Output the [X, Y] coordinate of the center of the cell containing the given text.  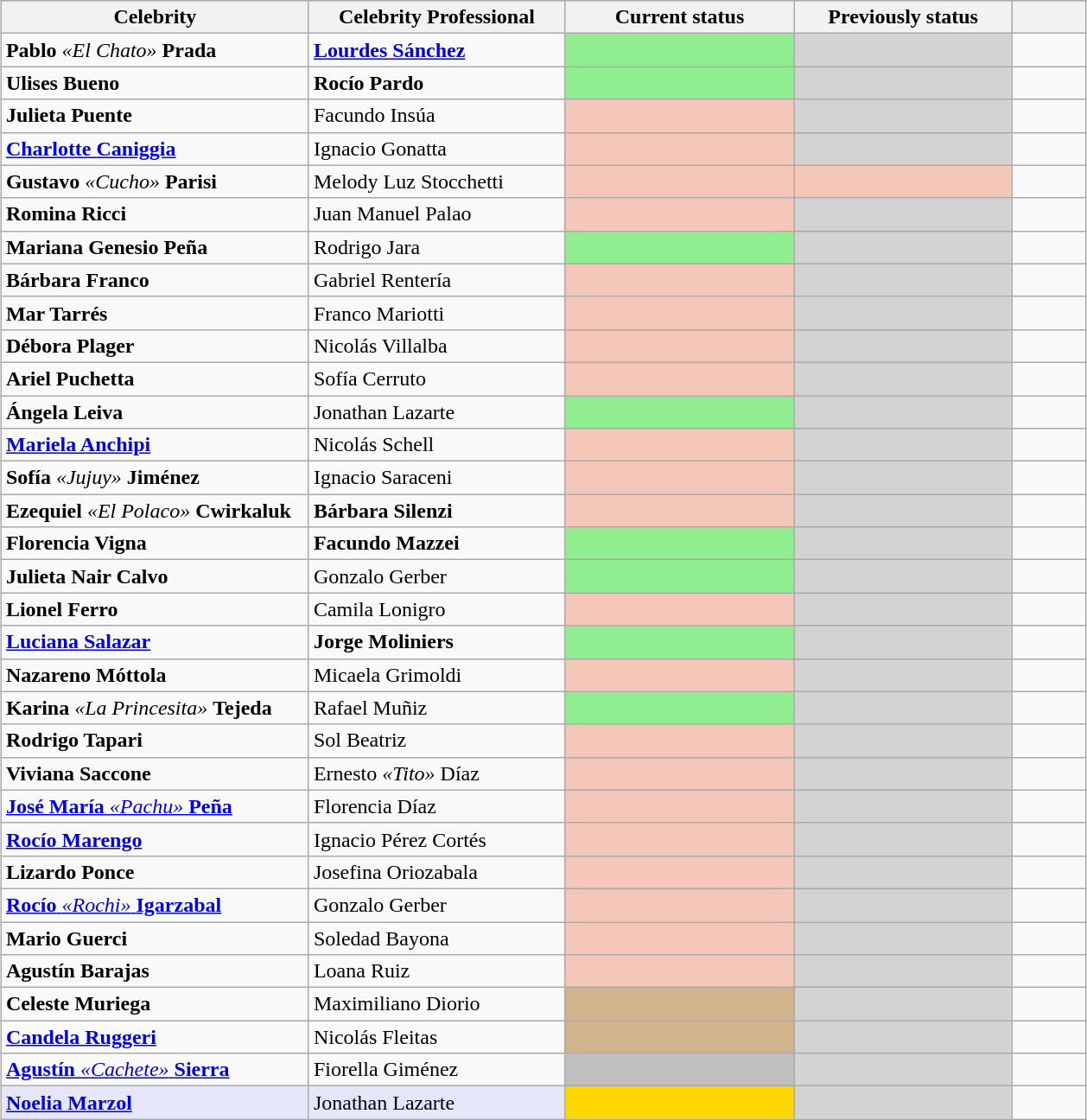
Fiorella Giménez [436, 1070]
Gustavo «Cucho» Parisi [155, 181]
Rocío Marengo [155, 839]
Nicolás Villalba [436, 346]
Nazareno Móttola [155, 675]
Micaela Grimoldi [436, 675]
Ariel Puchetta [155, 379]
Previously status [904, 17]
Sofía Cerruto [436, 379]
José María «Pachu» Peña [155, 806]
Romina Ricci [155, 214]
Agustín Barajas [155, 971]
Soledad Bayona [436, 938]
Florencia Vigna [155, 544]
Gabriel Rentería [436, 280]
Ignacio Gonatta [436, 149]
Rodrigo Tapari [155, 741]
Ignacio Pérez Cortés [436, 839]
Nicolás Fleitas [436, 1037]
Sol Beatriz [436, 741]
Débora Plager [155, 346]
Maximiliano Diorio [436, 1004]
Agustín «Cachete» Sierra [155, 1070]
Melody Luz Stocchetti [436, 181]
Ernesto «Tito» Díaz [436, 773]
Franco Mariotti [436, 313]
Facundo Mazzei [436, 544]
Florencia Díaz [436, 806]
Ulises Bueno [155, 83]
Celebrity [155, 17]
Mario Guerci [155, 938]
Juan Manuel Palao [436, 214]
Celeste Muriega [155, 1004]
Celebrity Professional [436, 17]
Karina «La Princesita» Tejeda [155, 708]
Charlotte Caniggia [155, 149]
Ezequiel «El Polaco» Cwirkaluk [155, 511]
Josefina Oriozabala [436, 872]
Julieta Nair Calvo [155, 576]
Facundo Insúa [436, 116]
Luciana Salazar [155, 642]
Rocío Pardo [436, 83]
Candela Ruggeri [155, 1037]
Rodrigo Jara [436, 247]
Mar Tarrés [155, 313]
Bárbara Franco [155, 280]
Current status [679, 17]
Camila Lonigro [436, 609]
Rocío «Rochi» Igarzabal [155, 905]
Lizardo Ponce [155, 872]
Sofía «Jujuy» Jiménez [155, 478]
Lionel Ferro [155, 609]
Rafael Muñiz [436, 708]
Mariana Genesio Peña [155, 247]
Noelia Marzol [155, 1103]
Ángela Leiva [155, 412]
Julieta Puente [155, 116]
Jorge Moliniers [436, 642]
Bárbara Silenzi [436, 511]
Pablo «El Chato» Prada [155, 50]
Mariela Anchipi [155, 445]
Lourdes Sánchez [436, 50]
Ignacio Saraceni [436, 478]
Nicolás Schell [436, 445]
Loana Ruiz [436, 971]
Viviana Saccone [155, 773]
